Return the [X, Y] coordinate for the center point of the cell that contains the specified text.  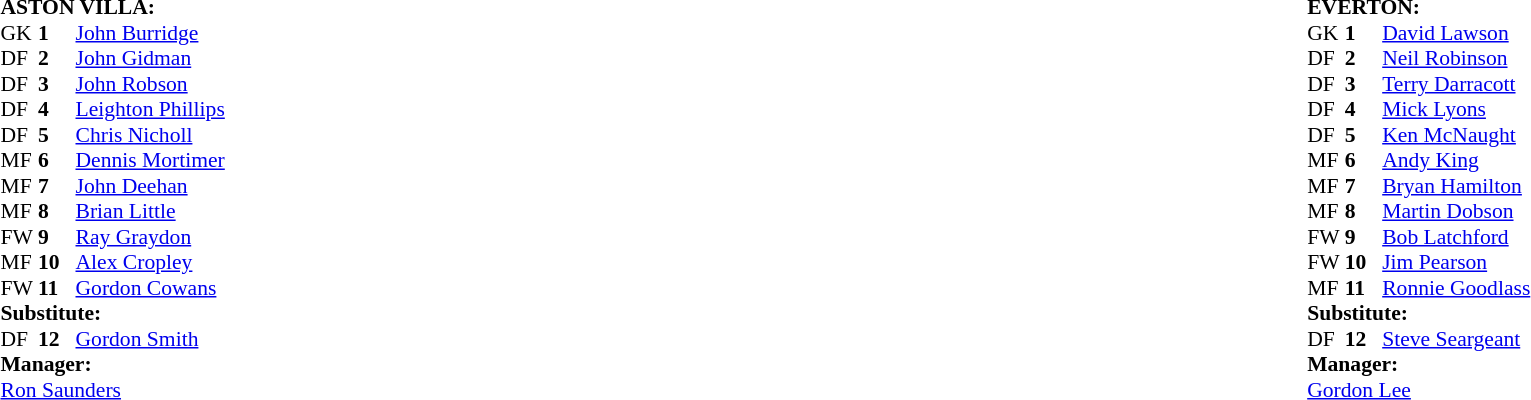
Martin Dobson [1456, 211]
John Burridge [150, 33]
Ronnie Goodlass [1456, 288]
Jim Pearson [1456, 263]
Bryan Hamilton [1456, 186]
Steve Seargeant [1456, 339]
Gordon Smith [150, 339]
Andy King [1456, 161]
Leighton Phillips [150, 109]
Brian Little [150, 211]
Dennis Mortimer [150, 161]
Gordon Cowans [150, 288]
Ken McNaught [1456, 135]
John Robson [150, 84]
Ray Graydon [150, 237]
Bob Latchford [1456, 237]
Chris Nicholl [150, 135]
Terry Darracott [1456, 84]
Neil Robinson [1456, 59]
Alex Cropley [150, 263]
David Lawson [1456, 33]
Mick Lyons [1456, 109]
John Gidman [150, 59]
John Deehan [150, 186]
